Identify which cell holds the provided text, then report its (x, y) central coordinate. 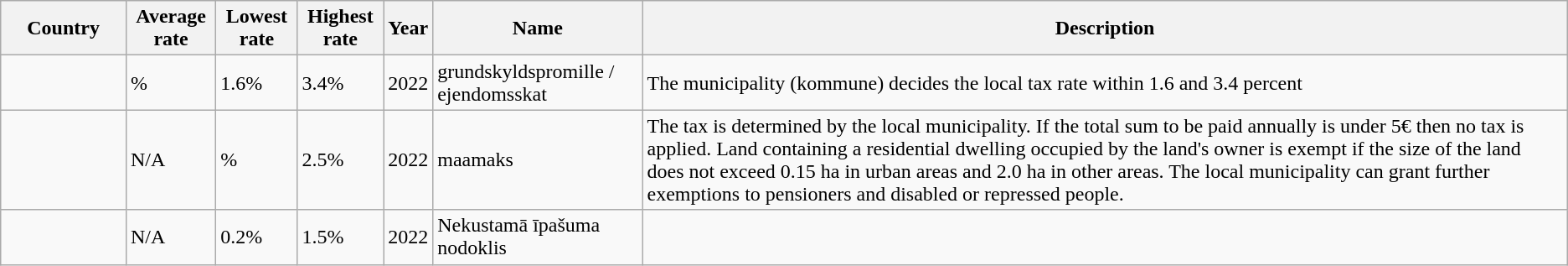
The municipality (kommune) decides the local tax rate within 1.6 and 3.4 percent (1105, 82)
2.5% (340, 159)
Highest rate (340, 29)
0.2% (256, 237)
maamaks (538, 159)
Lowest rate (256, 29)
Average rate (171, 29)
grundskyldspromille / ejendomsskat (538, 82)
1.6% (256, 82)
Name (538, 29)
3.4% (340, 82)
1.5% (340, 237)
Year (409, 29)
Country (64, 29)
Description (1105, 29)
Nekustamā īpašuma nodoklis (538, 237)
